Locate the cell with the specified text and output its (x, y) center coordinate. 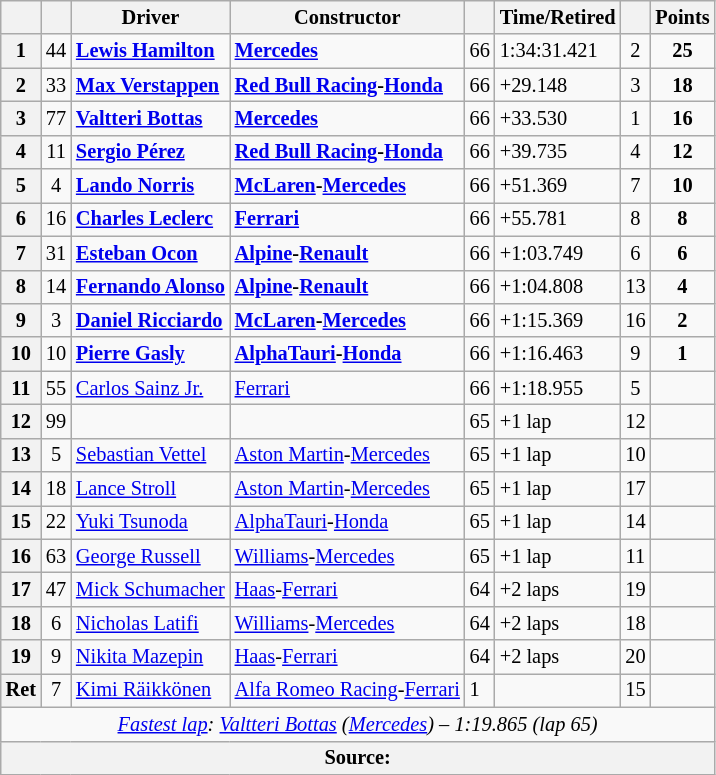
63 (56, 556)
Fernando Alonso (150, 287)
31 (56, 253)
Valtteri Bottas (150, 118)
Source: (358, 758)
Pierre Gasly (150, 354)
Nicholas Latifi (150, 623)
Daniel Ricciardo (150, 320)
1:34:31.421 (558, 51)
Esteban Ocon (150, 253)
55 (56, 388)
Driver (150, 17)
Mick Schumacher (150, 589)
+39.735 (558, 152)
Alfa Romeo Racing-Ferrari (348, 690)
25 (682, 51)
44 (56, 51)
Nikita Mazepin (150, 657)
George Russell (150, 556)
Time/Retired (558, 17)
Kimi Räikkönen (150, 690)
33 (56, 85)
Lando Norris (150, 186)
22 (56, 522)
+1:03.749 (558, 253)
99 (56, 421)
Sergio Pérez (150, 152)
+51.369 (558, 186)
Lance Stroll (150, 489)
+33.530 (558, 118)
47 (56, 589)
Carlos Sainz Jr. (150, 388)
Constructor (348, 17)
+1:18.955 (558, 388)
+1:15.369 (558, 320)
77 (56, 118)
Lewis Hamilton (150, 51)
Ret (21, 690)
+55.781 (558, 219)
Yuki Tsunoda (150, 522)
Max Verstappen (150, 85)
+1:04.808 (558, 287)
20 (635, 657)
+1:16.463 (558, 354)
Points (682, 17)
+29.148 (558, 85)
Charles Leclerc (150, 219)
Fastest lap: Valtteri Bottas (Mercedes) – 1:19.865 (lap 65) (358, 724)
Sebastian Vettel (150, 455)
